Identify which cell holds the provided text, then report its (x, y) central coordinate. 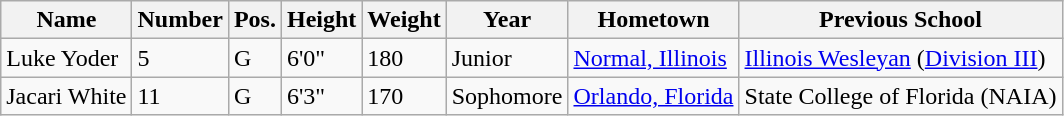
5 (180, 58)
170 (404, 96)
Jacari White (66, 96)
Year (507, 20)
Hometown (654, 20)
Previous School (900, 20)
State College of Florida (NAIA) (900, 96)
Sophomore (507, 96)
Luke Yoder (66, 58)
Orlando, Florida (654, 96)
11 (180, 96)
Weight (404, 20)
6'0" (321, 58)
Number (180, 20)
Name (66, 20)
Junior (507, 58)
Normal, Illinois (654, 58)
6'3" (321, 96)
180 (404, 58)
Illinois Wesleyan (Division III) (900, 58)
Height (321, 20)
Pos. (254, 20)
